Scan for the cell matching the given text and deliver its (X, Y) coordinate at center. 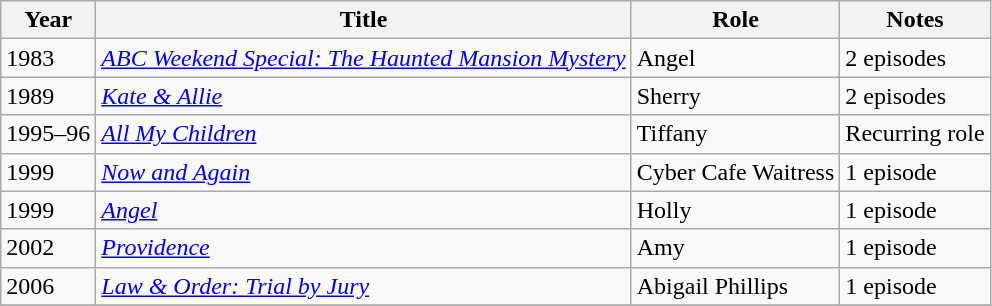
Law & Order: Trial by Jury (364, 286)
ABC Weekend Special: The Haunted Mansion Mystery (364, 58)
Notes (915, 20)
Holly (736, 210)
1995–96 (48, 134)
Tiffany (736, 134)
2002 (48, 248)
Now and Again (364, 172)
Year (48, 20)
Cyber Cafe Waitress (736, 172)
1983 (48, 58)
Amy (736, 248)
Kate & Allie (364, 96)
All My Children (364, 134)
Sherry (736, 96)
Title (364, 20)
Abigail Phillips (736, 286)
Role (736, 20)
Providence (364, 248)
1989 (48, 96)
Recurring role (915, 134)
2006 (48, 286)
